Detect which cell encompasses the target text, then output its [X, Y] center coordinate. 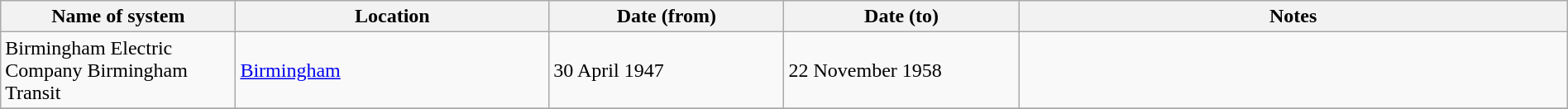
Notes [1293, 17]
Date (from) [667, 17]
Birmingham [392, 70]
30 April 1947 [667, 70]
Date (to) [901, 17]
Location [392, 17]
Name of system [118, 17]
22 November 1958 [901, 70]
Birmingham Electric Company Birmingham Transit [118, 70]
